Return [X, Y] of the center of cell containing provided text 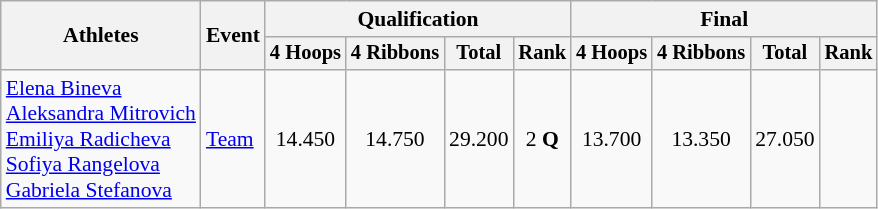
Team [233, 139]
14.450 [306, 139]
13.700 [612, 139]
Event [233, 36]
14.750 [395, 139]
Final [724, 19]
29.200 [478, 139]
13.350 [701, 139]
27.050 [784, 139]
Athletes [101, 36]
Elena BinevaAleksandra MitrovichEmiliya RadichevaSofiya RangelovaGabriela Stefanova [101, 139]
2 Q [543, 139]
Qualification [418, 19]
